Identify which cell holds the provided text, then report its (X, Y) central coordinate. 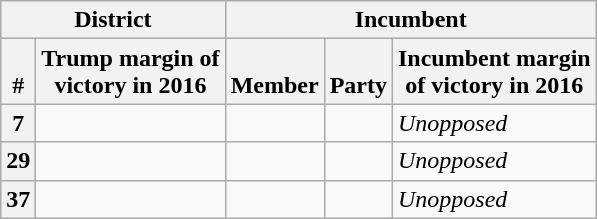
Trump margin ofvictory in 2016 (130, 72)
Incumbent (410, 20)
Party (358, 72)
Member (274, 72)
District (113, 20)
29 (18, 161)
# (18, 72)
37 (18, 199)
Incumbent marginof victory in 2016 (494, 72)
7 (18, 123)
